Determine the [X, Y] coordinate at the center of the cell enclosing the given text.  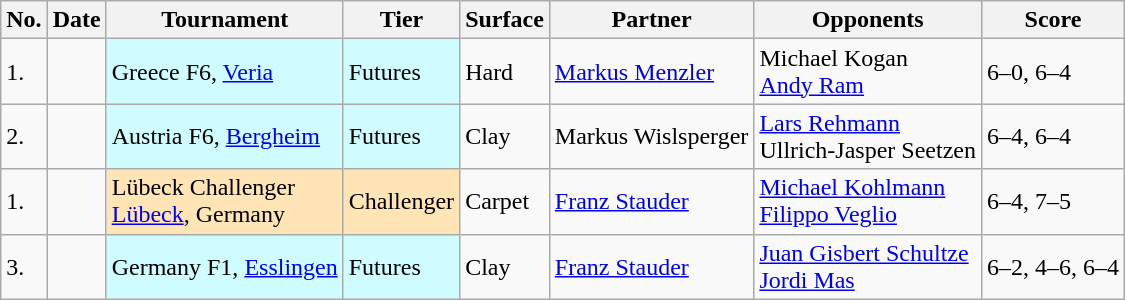
Challenger [401, 202]
Partner [652, 20]
6–0, 6–4 [1052, 72]
Michael Kohlmann Filippo Veglio [868, 202]
Surface [505, 20]
Markus Menzler [652, 72]
Carpet [505, 202]
Opponents [868, 20]
Markus Wislsperger [652, 136]
No. [24, 20]
Austria F6, Bergheim [224, 136]
Juan Gisbert Schultze Jordi Mas [868, 266]
Michael Kogan Andy Ram [868, 72]
6–4, 6–4 [1052, 136]
Lübeck ChallengerLübeck, Germany [224, 202]
Tournament [224, 20]
Germany F1, Esslingen [224, 266]
6–2, 4–6, 6–4 [1052, 266]
Date [76, 20]
6–4, 7–5 [1052, 202]
3. [24, 266]
2. [24, 136]
Lars Rehmann Ullrich-Jasper Seetzen [868, 136]
Tier [401, 20]
Score [1052, 20]
Hard [505, 72]
Greece F6, Veria [224, 72]
